Search for the cell housing the specified text and yield its [X, Y] center coordinate. 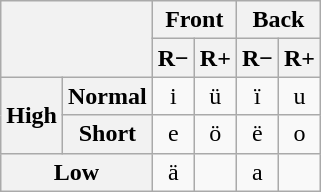
e [173, 134]
ä [173, 172]
Front [194, 20]
ë [257, 134]
Low [76, 172]
ï [257, 96]
u [299, 96]
Normal [108, 96]
Back [278, 20]
o [299, 134]
ü [215, 96]
ö [215, 134]
a [257, 172]
Short [108, 134]
i [173, 96]
High [32, 115]
